Pinpoint the cell where the given text exists, returning its (x, y) midpoint coordinate. 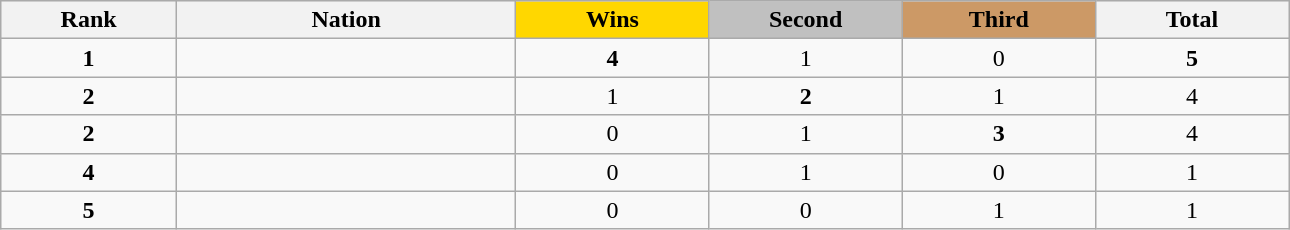
Third (998, 20)
Total (1192, 20)
3 (998, 134)
Wins (612, 20)
Second (806, 20)
Rank (89, 20)
Nation (346, 20)
